Locate the cell with the specified text and output its [X, Y] center coordinate. 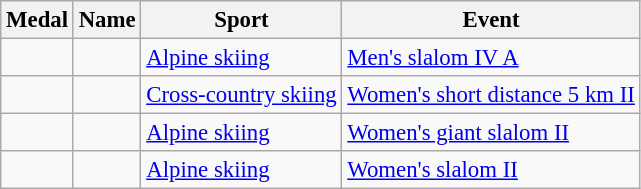
Women's slalom II [491, 170]
Women's giant slalom II [491, 133]
Women's short distance 5 km II [491, 95]
Cross-country skiing [242, 95]
Medal [38, 20]
Sport [242, 20]
Men's slalom IV A [491, 58]
Name [107, 20]
Event [491, 20]
